Capture the cell that displays the provided text and extract its [X, Y] central coordinate. 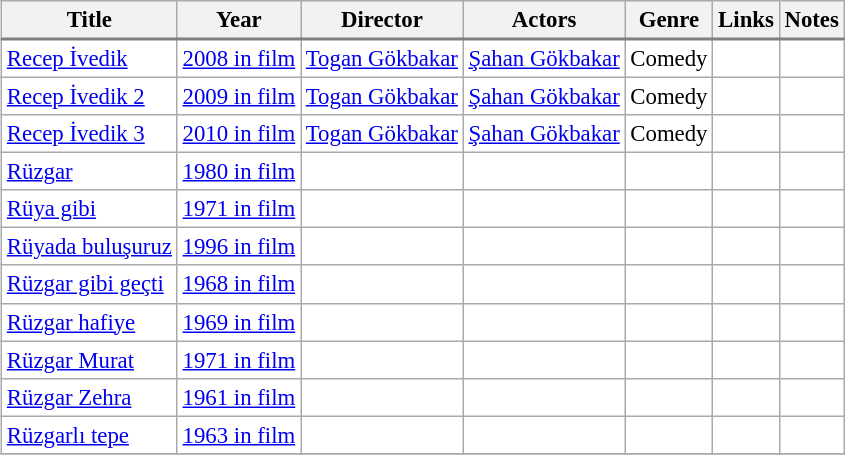
2010 in film [238, 134]
Rüzgar Murat [90, 360]
Year [238, 20]
Links [746, 20]
2009 in film [238, 96]
Rüya gibi [90, 209]
Recep İvedik [90, 58]
Actors [544, 20]
1980 in film [238, 172]
1996 in film [238, 247]
1969 in film [238, 322]
Rüzgar Zehra [90, 397]
1963 in film [238, 435]
Rüzgar hafiye [90, 322]
1961 in film [238, 397]
Rüyada buluşuruz [90, 247]
Title [90, 20]
Notes [812, 20]
Rüzgarlı tepe [90, 435]
Recep İvedik 2 [90, 96]
Director [382, 20]
Rüzgar [90, 172]
2008 in film [238, 58]
1968 in film [238, 284]
Genre [669, 20]
Recep İvedik 3 [90, 134]
Rüzgar gibi geçti [90, 284]
